Locate the cell with the specified text and output its [x, y] center coordinate. 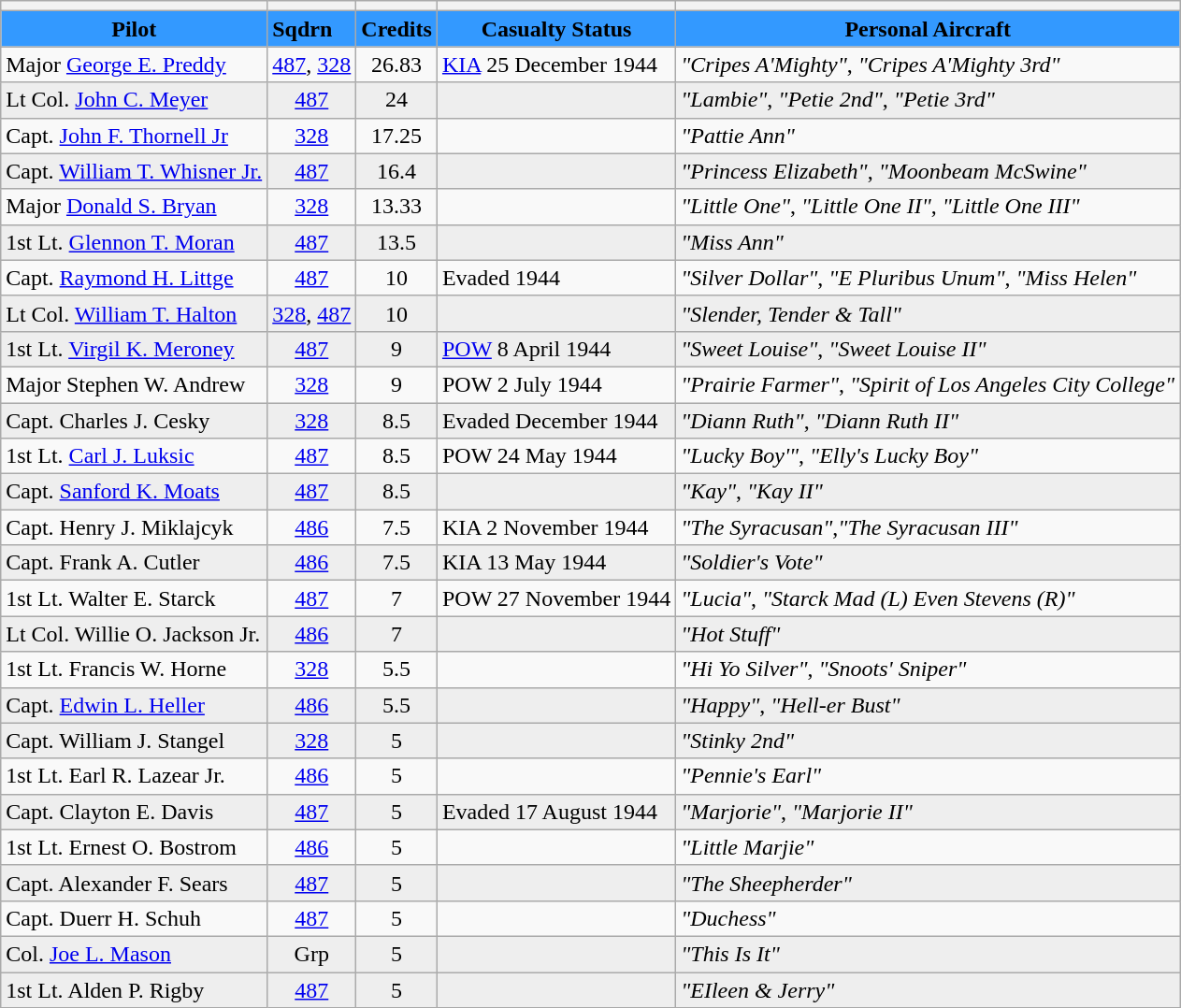
"Princess Elizabeth", "Moonbeam McSwine" [928, 171]
"Pattie Ann" [928, 136]
1st Lt. Alden P. Rigby [135, 990]
Evaded December 1944 [555, 420]
POW 2 July 1944 [555, 384]
Capt. Alexander F. Sears [135, 883]
"Stinky 2nd" [928, 741]
Lt Col. William T. Halton [135, 313]
Capt. Raymond H. Littge [135, 278]
"The Sheepherder" [928, 883]
Grp [312, 954]
17.25 [396, 136]
Pilot [135, 29]
Evaded 1944 [555, 278]
Lt Col. Willie O. Jackson Jr. [135, 634]
Capt. Frank A. Cutler [135, 563]
Major Stephen W. Andrew [135, 384]
Credits [396, 29]
"Lucky Boy'", "Elly's Lucky Boy" [928, 456]
Col. Joe L. Mason [135, 954]
"Prairie Farmer", "Spirit of Los Angeles City College" [928, 384]
1st Lt. Earl R. Lazear Jr. [135, 776]
16.4 [396, 171]
Capt. Duerr H. Schuh [135, 918]
"Sweet Louise", "Sweet Louise II" [928, 349]
"Hi Yo Silver", "Snoots' Sniper" [928, 670]
"Slender, Tender & Tall" [928, 313]
1st Lt. Francis W. Horne [135, 670]
13.33 [396, 207]
Capt. John F. Thornell Jr [135, 136]
"Hot Stuff" [928, 634]
"Happy", "Hell-er Bust" [928, 705]
328, 487 [312, 313]
POW 24 May 1944 [555, 456]
KIA 25 December 1944 [555, 65]
1st Lt. Carl J. Luksic [135, 456]
"Little Marjie" [928, 847]
1st Lt. Ernest O. Bostrom [135, 847]
"Marjorie", "Marjorie II" [928, 812]
"Duchess" [928, 918]
"Soldier's Vote" [928, 563]
Major Donald S. Bryan [135, 207]
"Miss Ann" [928, 242]
Major George E. Preddy [135, 65]
Capt. Charles J. Cesky [135, 420]
487, 328 [312, 65]
"Kay", "Kay II" [928, 492]
"Silver Dollar", "E Pluribus Unum", "Miss Helen" [928, 278]
Evaded 17 August 1944 [555, 812]
Capt. Clayton E. Davis [135, 812]
1st Lt. Glennon T. Moran [135, 242]
26.83 [396, 65]
Capt. Sanford K. Moats [135, 492]
1st Lt. Walter E. Starck [135, 598]
Capt. Edwin L. Heller [135, 705]
24 [396, 100]
"This Is It" [928, 954]
13.5 [396, 242]
"Lambie", "Petie 2nd", "Petie 3rd" [928, 100]
1st Lt. Virgil K. Meroney [135, 349]
Lt Col. John C. Meyer [135, 100]
"The Syracusan","The Syracusan III" [928, 527]
POW 8 April 1944 [555, 349]
"Pennie's Earl" [928, 776]
Capt. William T. Whisner Jr. [135, 171]
Casualty Status [555, 29]
Capt. Henry J. Miklajcyk [135, 527]
"Cripes A'Mighty", "Cripes A'Mighty 3rd" [928, 65]
"Lucia", "Starck Mad (L) Even Stevens (R)" [928, 598]
Sqdrn [312, 29]
"Diann Ruth", "Diann Ruth II" [928, 420]
KIA 13 May 1944 [555, 563]
Personal Aircraft [928, 29]
"EIleen & Jerry" [928, 990]
"Little One", "Little One II", "Little One III" [928, 207]
Capt. William J. Stangel [135, 741]
POW 27 November 1944 [555, 598]
KIA 2 November 1944 [555, 527]
